Determine the [x, y] coordinate at the center of the cell enclosing the given text.  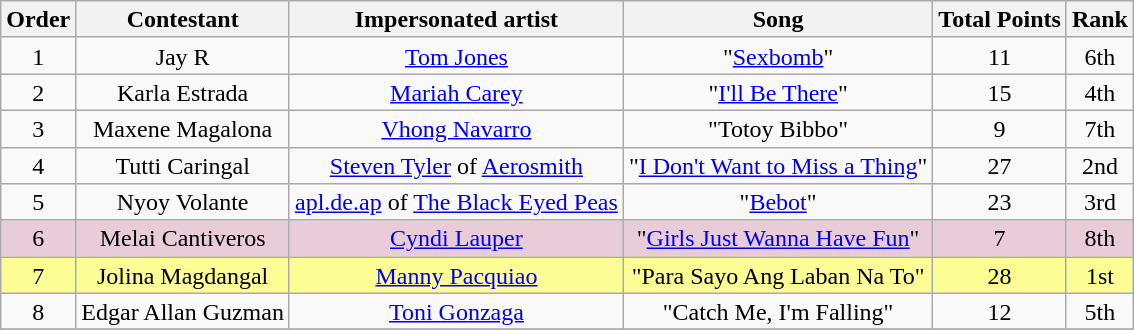
"Sexbomb" [778, 56]
4 [38, 166]
Mariah Carey [456, 92]
"Para Sayo Ang Laban Na To" [778, 276]
1 [38, 56]
23 [1000, 202]
"Bebot" [778, 202]
Jolina Magdangal [183, 276]
"I Don't Want to Miss a Thing" [778, 166]
Tom Jones [456, 56]
Order [38, 20]
3 [38, 128]
9 [1000, 128]
Toni Gonzaga [456, 312]
Total Points [1000, 20]
6th [1100, 56]
Vhong Navarro [456, 128]
11 [1000, 56]
Nyoy Volante [183, 202]
Jay R [183, 56]
"Girls Just Wanna Have Fun" [778, 238]
Impersonated artist [456, 20]
Karla Estrada [183, 92]
6 [38, 238]
1st [1100, 276]
apl.de.ap of The Black Eyed Peas [456, 202]
4th [1100, 92]
Edgar Allan Guzman [183, 312]
"Totoy Bibbo" [778, 128]
"Catch Me, I'm Falling" [778, 312]
"I'll Be There" [778, 92]
Cyndi Lauper [456, 238]
8 [38, 312]
2 [38, 92]
3rd [1100, 202]
12 [1000, 312]
Rank [1100, 20]
7th [1100, 128]
15 [1000, 92]
Manny Pacquiao [456, 276]
Song [778, 20]
28 [1000, 276]
Melai Cantiveros [183, 238]
5th [1100, 312]
Maxene Magalona [183, 128]
27 [1000, 166]
Contestant [183, 20]
Steven Tyler of Aerosmith [456, 166]
2nd [1100, 166]
8th [1100, 238]
Tutti Caringal [183, 166]
5 [38, 202]
